Search for the cell housing the specified text and yield its [x, y] center coordinate. 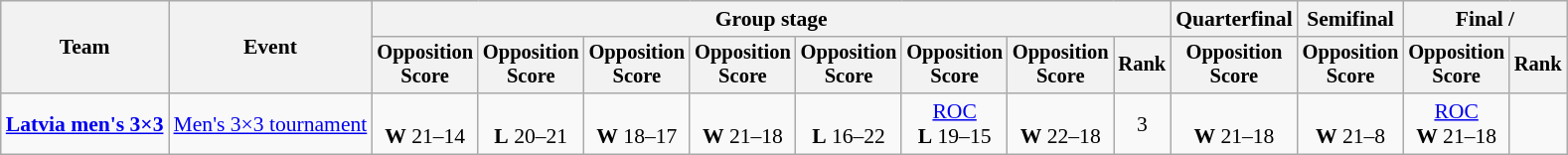
Team [85, 48]
Semifinal [1351, 19]
W 22–18 [1061, 123]
Event [270, 48]
Group stage [771, 19]
Men's 3×3 tournament [270, 123]
Quarterfinal [1234, 19]
Latvia men's 3×3 [85, 123]
ROCL 19–15 [954, 123]
Final / [1485, 19]
W 21–8 [1351, 123]
L 16–22 [849, 123]
3 [1142, 123]
ROCW 21–18 [1457, 123]
L 20–21 [531, 123]
W 21–14 [425, 123]
W 18–17 [638, 123]
